From the cell containing the given text, extract its center point as (x, y) coordinate. 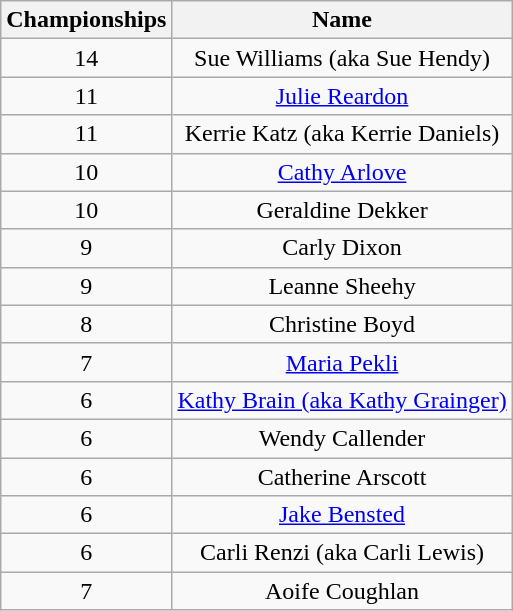
Geraldine Dekker (342, 210)
Championships (86, 20)
Christine Boyd (342, 324)
Sue Williams (aka Sue Hendy) (342, 58)
Julie Reardon (342, 96)
Catherine Arscott (342, 477)
Aoife Coughlan (342, 591)
Kathy Brain (aka Kathy Grainger) (342, 400)
14 (86, 58)
Name (342, 20)
Jake Bensted (342, 515)
Wendy Callender (342, 438)
8 (86, 324)
Kerrie Katz (aka Kerrie Daniels) (342, 134)
Leanne Sheehy (342, 286)
Maria Pekli (342, 362)
Carly Dixon (342, 248)
Carli Renzi (aka Carli Lewis) (342, 553)
Cathy Arlove (342, 172)
